From the cell containing the given text, extract its center point as [x, y] coordinate. 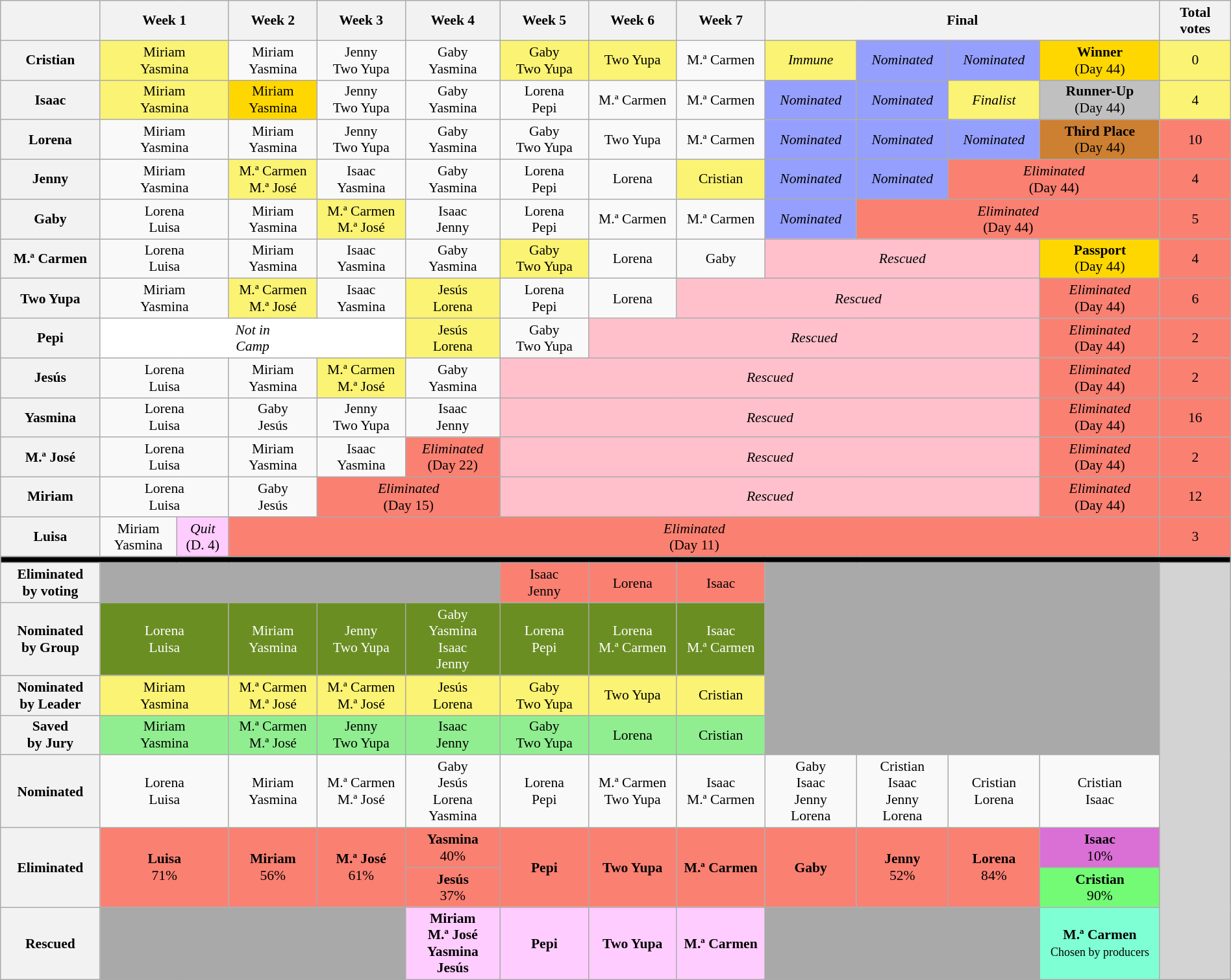
Winner(Day 44) [1100, 60]
M.ª José61% [361, 868]
GabyJesúsLorenaYasmina [453, 792]
12 [1195, 497]
Week 7 [721, 21]
6 [1195, 299]
Jesús [51, 378]
Eliminated(Day 15) [408, 497]
Week 5 [544, 21]
Yasmina [51, 417]
Lorena84% [993, 868]
Luisa71% [164, 868]
Finalist [993, 100]
M.ª CarmenTwo Yupa [632, 792]
Eliminated(Day 22) [453, 457]
Jenny52% [902, 868]
Passport(Day 44) [1100, 258]
Nominatedby Group [51, 639]
GabyYasminaIsaacJenny [453, 639]
Not inCamp [253, 338]
CristianIsaac [1100, 792]
CristianIsaacJennyLorena [902, 792]
Week 2 [273, 21]
16 [1195, 417]
Savedby Jury [51, 735]
Total votes [1195, 21]
M.ª José [51, 457]
MiriamM.ª JoséYasminaJesús [453, 944]
Jenny [51, 179]
CristianLorena [993, 792]
Runner-Up(Day 44) [1100, 100]
Final [962, 21]
Week 1 [164, 21]
Isaac10% [1100, 848]
Luisa [51, 536]
Jesús37% [453, 887]
LorenaM.ª Carmen [632, 639]
Quit(D. 4) [203, 536]
Cristian90% [1100, 887]
0 [1195, 60]
Miriam [51, 497]
Eliminatedby voting [51, 583]
GabyIsaacJennyLorena [810, 792]
Immune [810, 60]
Week 4 [453, 21]
5 [1195, 220]
10 [1195, 140]
3 [1195, 536]
Week 3 [361, 21]
M.ª CarmenChosen by producers [1100, 944]
Eliminated [51, 868]
Eliminated(Day 11) [694, 536]
Third Place(Day 44) [1100, 140]
Week 6 [632, 21]
Nominatedby Leader [51, 695]
Miriam56% [273, 868]
Yasmina40% [453, 848]
